For the text-containing cell, return its midpoint in [x, y] coordinate format. 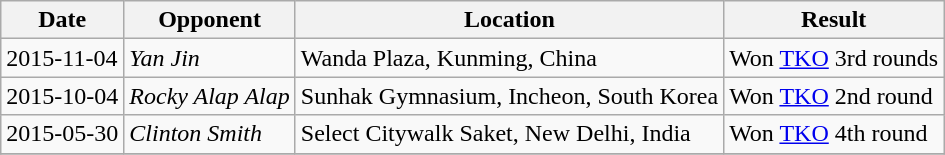
Won TKO 3rd rounds [834, 58]
Location [509, 20]
Result [834, 20]
Date [62, 20]
2015-05-30 [62, 134]
Opponent [210, 20]
2015-10-04 [62, 96]
2015-11-04 [62, 58]
Wanda Plaza, Kunming, China [509, 58]
Rocky Alap Alap [210, 96]
Clinton Smith [210, 134]
Sunhak Gymnasium, Incheon, South Korea [509, 96]
Won TKO 4th round [834, 134]
Yan Jin [210, 58]
Won TKO 2nd round [834, 96]
Select Citywalk Saket, New Delhi, India [509, 134]
